Determine the (X, Y) coordinate at the center of the cell enclosing the given text.  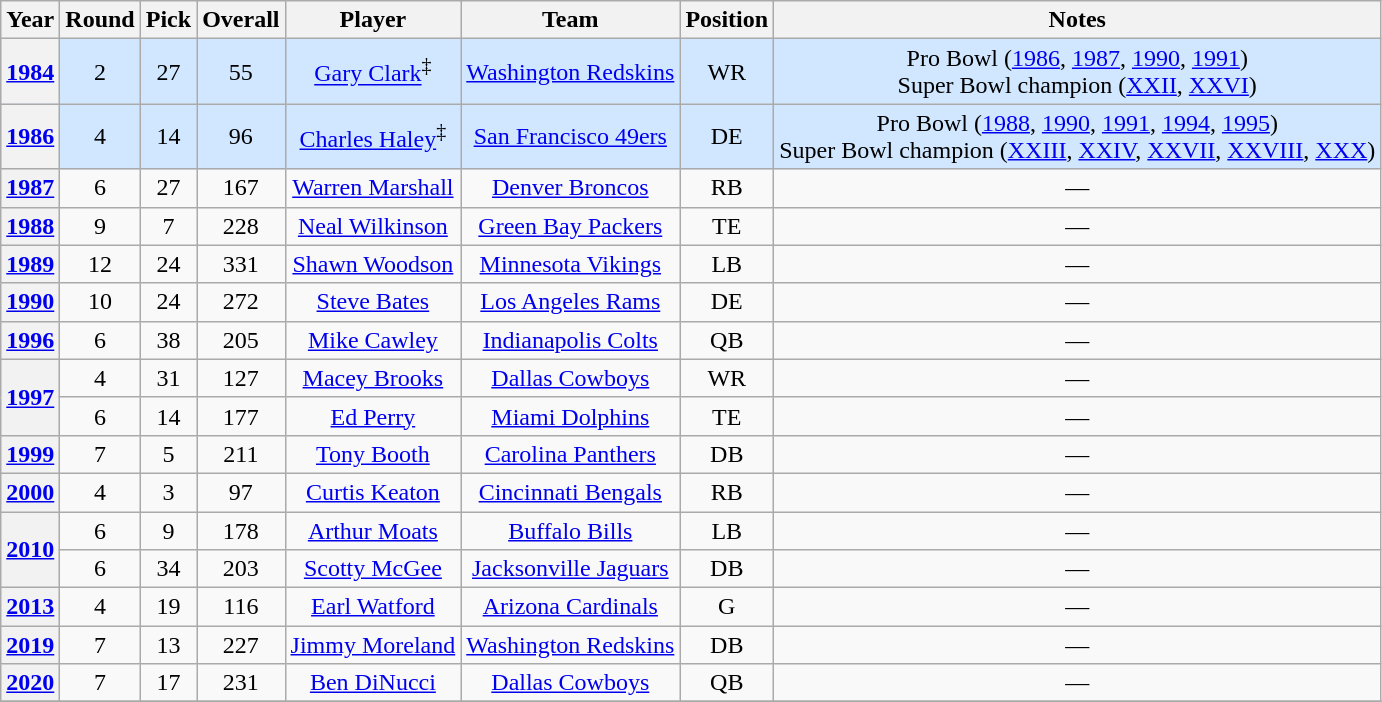
Charles Haley‡ (373, 136)
Ben DiNucci (373, 683)
1997 (30, 397)
231 (241, 683)
203 (241, 569)
97 (241, 492)
211 (241, 454)
38 (168, 340)
Mike Cawley (373, 340)
2 (100, 72)
Round (100, 20)
227 (241, 645)
Pro Bowl (1988, 1990, 1991, 1994, 1995) Super Bowl champion (XXIII, XXIV, XXVII, XXVIII, XXX) (1078, 136)
Arizona Cardinals (570, 607)
Arthur Moats (373, 531)
Macey Brooks (373, 378)
Buffalo Bills (570, 531)
Scotty McGee (373, 569)
Miami Dolphins (570, 416)
178 (241, 531)
Curtis Keaton (373, 492)
Position (727, 20)
Team (570, 20)
331 (241, 264)
3 (168, 492)
Player (373, 20)
2020 (30, 683)
Shawn Woodson (373, 264)
1999 (30, 454)
1989 (30, 264)
Indianapolis Colts (570, 340)
2019 (30, 645)
Ed Perry (373, 416)
1984 (30, 72)
Warren Marshall (373, 188)
Denver Broncos (570, 188)
10 (100, 302)
205 (241, 340)
1986 (30, 136)
Gary Clark‡ (373, 72)
San Francisco 49ers (570, 136)
Cincinnati Bengals (570, 492)
2013 (30, 607)
Notes (1078, 20)
167 (241, 188)
Los Angeles Rams (570, 302)
Year (30, 20)
177 (241, 416)
228 (241, 226)
Earl Watford (373, 607)
19 (168, 607)
Tony Booth (373, 454)
Neal Wilkinson (373, 226)
1988 (30, 226)
Pro Bowl (1986, 1987, 1990, 1991) Super Bowl champion (XXII, XXVI) (1078, 72)
Pick (168, 20)
116 (241, 607)
G (727, 607)
Minnesota Vikings (570, 264)
272 (241, 302)
2000 (30, 492)
55 (241, 72)
Overall (241, 20)
Steve Bates (373, 302)
Jimmy Moreland (373, 645)
1990 (30, 302)
1987 (30, 188)
96 (241, 136)
13 (168, 645)
34 (168, 569)
17 (168, 683)
31 (168, 378)
12 (100, 264)
Green Bay Packers (570, 226)
Carolina Panthers (570, 454)
2010 (30, 550)
5 (168, 454)
127 (241, 378)
1996 (30, 340)
Jacksonville Jaguars (570, 569)
